Provide the [x, y] coordinate of the cell's center where the given text is located.  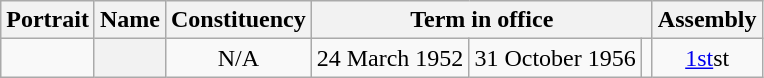
Assembly [707, 20]
1stst [707, 58]
Term in office [482, 20]
Constituency [238, 20]
31 October 1956 [555, 58]
N/A [238, 58]
24 March 1952 [390, 58]
Name [130, 20]
Portrait [48, 20]
